Locate the cell with the specified text and output its (X, Y) center coordinate. 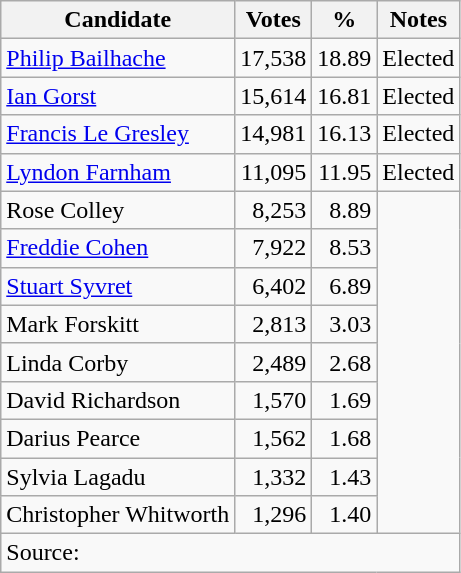
11,095 (274, 172)
Francis Le Gresley (118, 134)
6,402 (274, 286)
7,922 (274, 248)
Sylvia Lagadu (118, 477)
Darius Pearce (118, 438)
1,296 (274, 515)
17,538 (274, 58)
2,489 (274, 362)
1.40 (344, 515)
11.95 (344, 172)
1.69 (344, 400)
Stuart Syvret (118, 286)
2.68 (344, 362)
Mark Forskitt (118, 324)
Christopher Whitworth (118, 515)
8,253 (274, 210)
6.89 (344, 286)
Freddie Cohen (118, 248)
2,813 (274, 324)
Lyndon Farnham (118, 172)
16.13 (344, 134)
Votes (274, 20)
1.68 (344, 438)
Linda Corby (118, 362)
14,981 (274, 134)
Rose Colley (118, 210)
David Richardson (118, 400)
Philip Bailhache (118, 58)
Source: (230, 553)
18.89 (344, 58)
16.81 (344, 96)
1.43 (344, 477)
1,570 (274, 400)
15,614 (274, 96)
% (344, 20)
Candidate (118, 20)
Ian Gorst (118, 96)
1,562 (274, 438)
8.53 (344, 248)
1,332 (274, 477)
8.89 (344, 210)
3.03 (344, 324)
Notes (418, 20)
